Find where the given text appears and provide that cell's center as [x, y] coordinate. 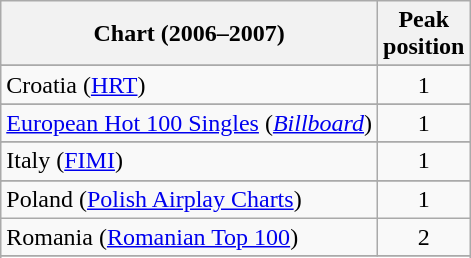
Romania (Romanian Top 100) [190, 237]
Peakposition [424, 34]
Chart (2006–2007) [190, 34]
European Hot 100 Singles (Billboard) [190, 123]
2 [424, 237]
Italy (FIMI) [190, 161]
Croatia (HRT) [190, 85]
Poland (Polish Airplay Charts) [190, 199]
